Pinpoint the cell where the given text exists, returning its [x, y] midpoint coordinate. 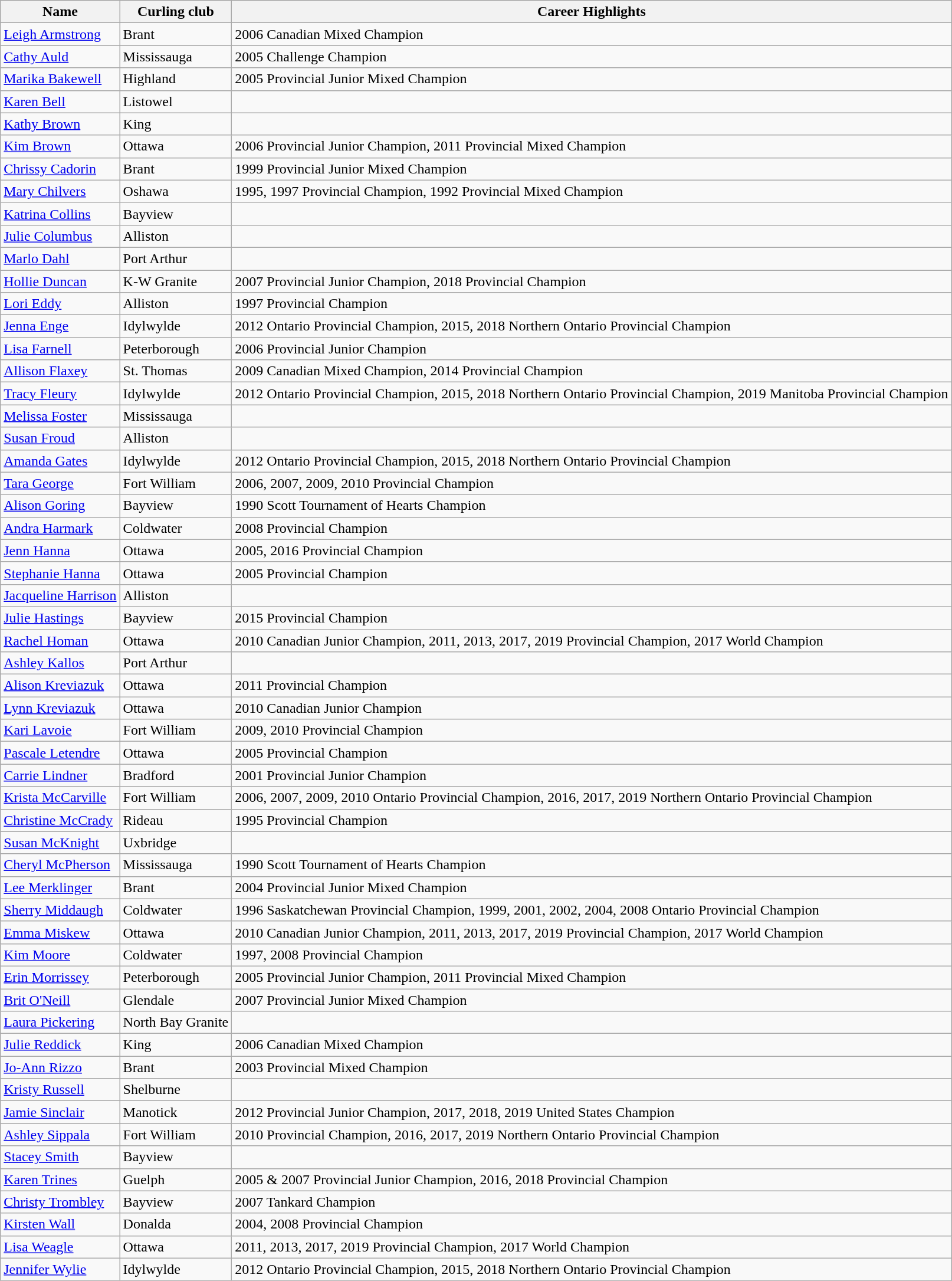
Kirsten Wall [60, 1224]
Hollie Duncan [60, 281]
Tracy Fleury [60, 394]
Ashley Sippala [60, 1135]
Christy Trombley [60, 1202]
North Bay Granite [176, 1023]
Alison Goring [60, 506]
Julie Hastings [60, 618]
Lisa Farnell [60, 349]
Manotick [176, 1112]
Jamie Sinclair [60, 1112]
Carrie Lindner [60, 775]
Jacqueline Harrison [60, 595]
2003 Provincial Mixed Champion [592, 1067]
2009 Canadian Mixed Champion, 2014 Provincial Champion [592, 371]
Susan McKnight [60, 843]
Leigh Armstrong [60, 34]
Jo-Ann Rizzo [60, 1067]
Kim Moore [60, 955]
2007 Provincial Junior Champion, 2018 Provincial Champion [592, 281]
Karen Trines [60, 1180]
2015 Provincial Champion [592, 618]
2011 Provincial Champion [592, 686]
Melissa Foster [60, 416]
2010 Provincial Champion, 2016, 2017, 2019 Northern Ontario Provincial Champion [592, 1135]
Marlo Dahl [60, 258]
2006, 2007, 2009, 2010 Ontario Provincial Champion, 2016, 2017, 2019 Northern Ontario Provincial Champion [592, 798]
Julie Reddick [60, 1045]
Career Highlights [592, 12]
Lisa Weagle [60, 1247]
Jennifer Wylie [60, 1269]
2010 Canadian Junior Champion [592, 708]
Kristy Russell [60, 1090]
2012 Provincial Junior Champion, 2017, 2018, 2019 United States Champion [592, 1112]
2007 Provincial Junior Mixed Champion [592, 1000]
Pascale Letendre [60, 753]
St. Thomas [176, 371]
Andra Harmark [60, 528]
Shelburne [176, 1090]
2006 Provincial Junior Champion [592, 349]
Kathy Brown [60, 124]
Donalda [176, 1224]
2006 Provincial Junior Champion, 2011 Provincial Mixed Champion [592, 146]
Marika Bakewell [60, 79]
Uxbridge [176, 843]
2011, 2013, 2017, 2019 Provincial Champion, 2017 World Champion [592, 1247]
Erin Morrissey [60, 977]
Julie Columbus [60, 236]
Bradford [176, 775]
1995, 1997 Provincial Champion, 1992 Provincial Mixed Champion [592, 191]
2005 & 2007 Provincial Junior Champion, 2016, 2018 Provincial Champion [592, 1180]
Katrina Collins [60, 214]
2007 Tankard Champion [592, 1202]
Kari Lavoie [60, 730]
2012 Ontario Provincial Champion, 2015, 2018 Northern Ontario Provincial Champion, 2019 Manitoba Provincial Champion [592, 394]
Ashley Kallos [60, 663]
2006, 2007, 2009, 2010 Provincial Champion [592, 483]
Jenn Hanna [60, 551]
Glendale [176, 1000]
Amanda Gates [60, 461]
Name [60, 12]
Curling club [176, 12]
1997, 2008 Provincial Champion [592, 955]
1997 Provincial Champion [592, 304]
2005 Provincial Junior Mixed Champion [592, 79]
2004, 2008 Provincial Champion [592, 1224]
2005 Provincial Junior Champion, 2011 Provincial Mixed Champion [592, 977]
1999 Provincial Junior Mixed Champion [592, 169]
Christine McCrady [60, 820]
Emma Miskew [60, 932]
2004 Provincial Junior Mixed Champion [592, 887]
Stacey Smith [60, 1157]
Kim Brown [60, 146]
Cathy Auld [60, 57]
K-W Granite [176, 281]
Jenna Enge [60, 326]
Tara George [60, 483]
2001 Provincial Junior Champion [592, 775]
2005 Challenge Champion [592, 57]
Krista McCarville [60, 798]
Rideau [176, 820]
Cheryl McPherson [60, 865]
Oshawa [176, 191]
Laura Pickering [60, 1023]
2008 Provincial Champion [592, 528]
Susan Froud [60, 438]
Allison Flaxey [60, 371]
Rachel Homan [60, 640]
Alison Kreviazuk [60, 686]
Karen Bell [60, 101]
1996 Saskatchewan Provincial Champion, 1999, 2001, 2002, 2004, 2008 Ontario Provincial Champion [592, 910]
Listowel [176, 101]
Lee Merklinger [60, 887]
Guelph [176, 1180]
2009, 2010 Provincial Champion [592, 730]
Sherry Middaugh [60, 910]
Lori Eddy [60, 304]
2005, 2016 Provincial Champion [592, 551]
Chrissy Cadorin [60, 169]
Brit O'Neill [60, 1000]
Mary Chilvers [60, 191]
Lynn Kreviazuk [60, 708]
1995 Provincial Champion [592, 820]
Stephanie Hanna [60, 573]
Highland [176, 79]
